Output the (X, Y) coordinate of the center of the cell containing the given text.  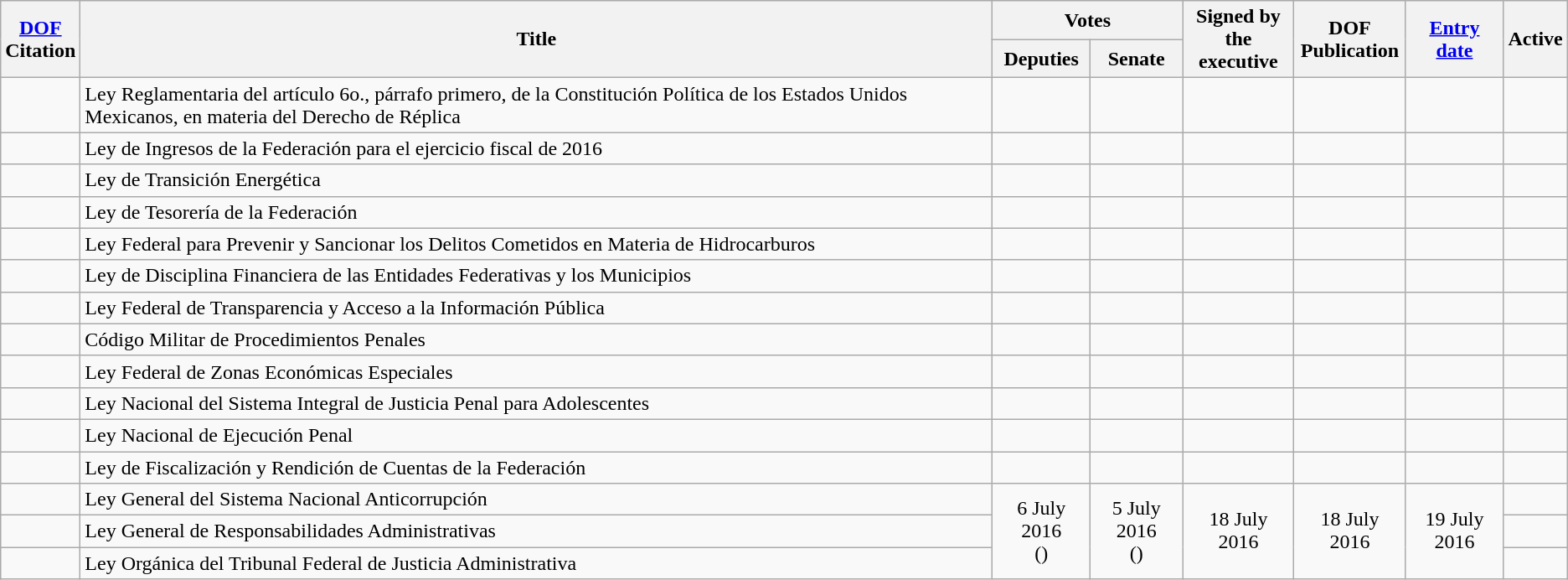
Ley Orgánica del Tribunal Federal de Justicia Administrativa (536, 563)
DOF Citation (40, 39)
Ley Federal para Prevenir y Sancionar los Delitos Cometidos en Materia de Hidrocarburos (536, 244)
Votes (1087, 20)
Signed by the executive (1238, 39)
Ley Federal de Transparencia y Acceso a la Información Pública (536, 308)
Ley de Transición Energética (536, 180)
5 July 2016 () (1136, 531)
Ley General del Sistema Nacional Anticorrupción (536, 500)
Senate (1136, 59)
Ley de Disciplina Financiera de las Entidades Federativas y los Municipios (536, 276)
Active (1535, 39)
Entry date (1454, 39)
Ley de Tesorería de la Federación (536, 212)
6 July 2016 () (1042, 531)
Ley Reglamentaria del artículo 6o., párrafo primero, de la Constitución Política de los Estados Unidos Mexicanos, en materia del Derecho de Réplica (536, 106)
Ley Nacional de Ejecución Penal (536, 435)
Ley Nacional del Sistema Integral de Justicia Penal para Adolescentes (536, 403)
DOF Publication (1350, 39)
Ley de Ingresos de la Federación para el ejercicio fiscal de 2016 (536, 148)
19 July 2016 (1454, 531)
Deputies (1042, 59)
Ley Federal de Zonas Económicas Especiales (536, 371)
Ley de Fiscalización y Rendición de Cuentas de la Federación (536, 467)
Ley General de Responsabilidades Administrativas (536, 531)
Title (536, 39)
Código Militar de Procedimientos Penales (536, 339)
